Determine the [x, y] coordinate at the center of the cell enclosing the given text.  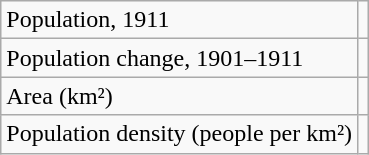
Population, 1911 [180, 20]
Area (km²) [180, 96]
Population density (people per km²) [180, 134]
Population change, 1901–1911 [180, 58]
